Provide the (X, Y) coordinate of the cell's center where the given text is located.  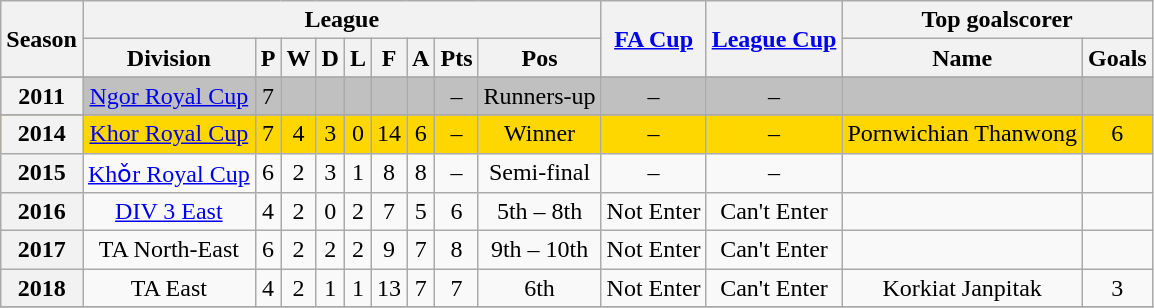
Semi-final (540, 173)
Korkiat Janpitak (962, 288)
14 (390, 134)
A (421, 58)
F (390, 58)
2018 (42, 288)
6th (540, 288)
Season (42, 39)
Khor Royal Cup (168, 134)
Winner (540, 134)
Ngor Royal Cup (168, 96)
2015 (42, 173)
Runners-up (540, 96)
Goals (1117, 58)
5 (421, 212)
Khǒr Royal Cup (168, 173)
FA Cup (654, 39)
Pornwichian Thanwong (962, 134)
2014 (42, 134)
P (268, 58)
TA East (168, 288)
Division (168, 58)
D (330, 58)
Top goalscorer (997, 20)
5th – 8th (540, 212)
9th – 10th (540, 250)
13 (390, 288)
2017 (42, 250)
Name (962, 58)
TA North-East (168, 250)
2011 (42, 96)
2016 (42, 212)
Pts (456, 58)
9 (390, 250)
DIV 3 East (168, 212)
Pos (540, 58)
W (298, 58)
L (358, 58)
League Cup (774, 39)
League (342, 20)
